Capture the cell that displays the provided text and extract its (X, Y) central coordinate. 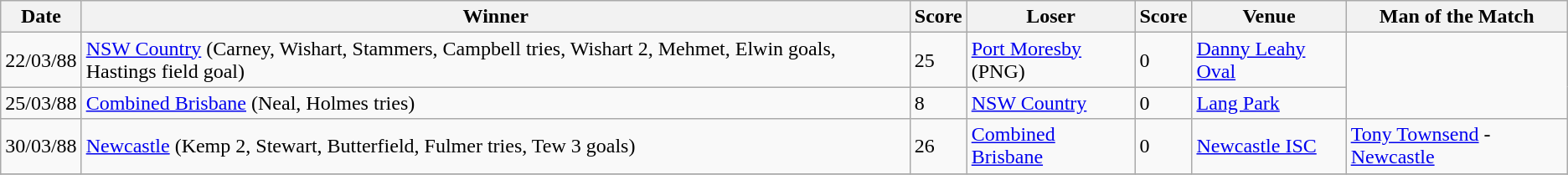
Venue (1269, 17)
30/03/88 (41, 146)
Port Moresby (PNG) (1050, 60)
8 (938, 103)
22/03/88 (41, 60)
25/03/88 (41, 103)
NSW Country (1050, 103)
Lang Park (1269, 103)
Tony Townsend - Newcastle (1457, 146)
25 (938, 60)
Newcastle (Kemp 2, Stewart, Butterfield, Fulmer tries, Tew 3 goals) (496, 146)
Danny Leahy Oval (1269, 60)
Combined Brisbane (1050, 146)
Winner (496, 17)
26 (938, 146)
Date (41, 17)
Combined Brisbane (Neal, Holmes tries) (496, 103)
Loser (1050, 17)
NSW Country (Carney, Wishart, Stammers, Campbell tries, Wishart 2, Mehmet, Elwin goals, Hastings field goal) (496, 60)
Newcastle ISC (1269, 146)
Man of the Match (1457, 17)
